Pinpoint the cell where the given text exists, returning its (x, y) midpoint coordinate. 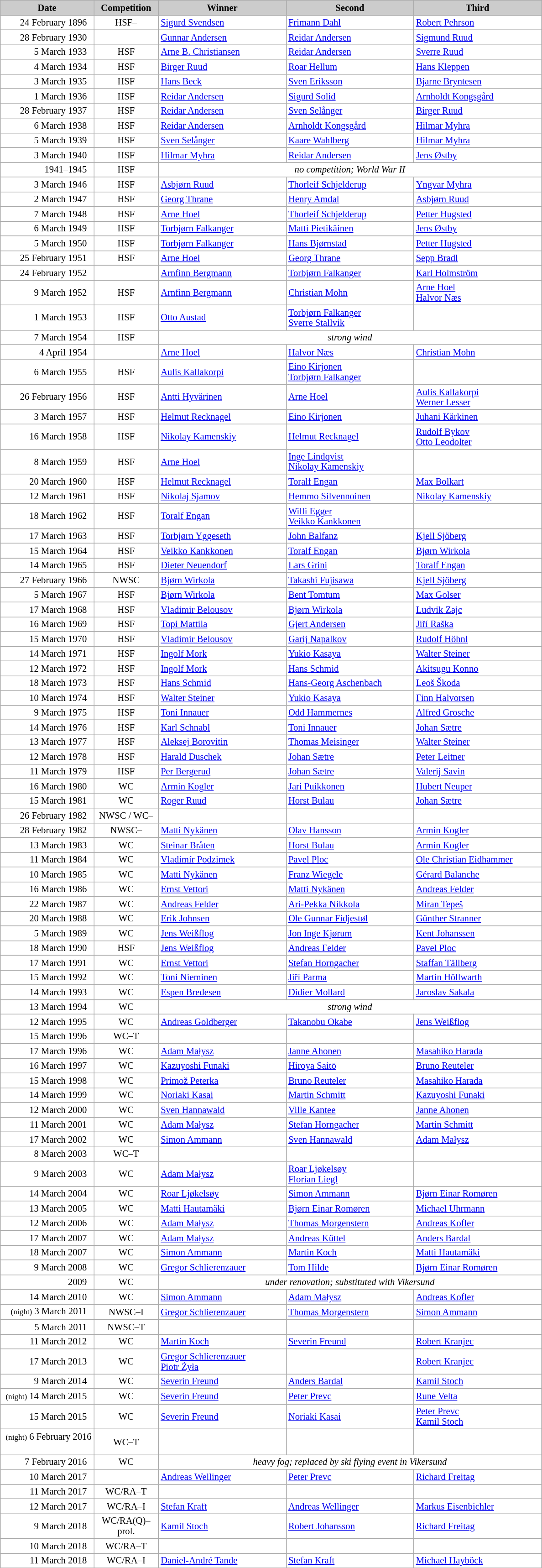
Willi Egger Veikko Kankkonen (350, 516)
Jiří Parma (350, 977)
12 March 1961 (47, 496)
9 March 2008 (47, 1267)
Otto Austad (222, 318)
9 March 2018 (47, 1526)
HSF– (126, 22)
Arne B. Christiansen (222, 52)
4 April 1954 (47, 352)
24 February 1952 (47, 272)
Ville Kantee (350, 1110)
Gjert Andersen (350, 624)
8 March 2003 (47, 1154)
11 March 2012 (47, 1341)
Rudolf Höhnl (478, 639)
Miran Tepeš (478, 904)
Ari-Pekka Nikkola (350, 904)
26 February 1956 (47, 397)
17 March 2007 (47, 1238)
7 March 1954 (47, 337)
Sigurd Svendsen (222, 22)
27 February 1966 (47, 580)
Toni Nieminen (222, 977)
Sverre Ruud (478, 52)
Karl Holmström (478, 272)
14 March 1971 (47, 653)
NWSC / WC– (126, 815)
12 March 2000 (47, 1110)
25 February 1951 (47, 258)
16 March 1980 (47, 786)
17 March 1996 (47, 1051)
14 March 1965 (47, 565)
Hans Kleppen (478, 67)
6 March 1949 (47, 228)
(night) 3 March 2011 (47, 1312)
Hans Beck (222, 81)
10 March 1974 (47, 697)
6 March 1955 (47, 371)
Torbjørn Yggeseth (222, 536)
Rune Velta (478, 1396)
Erik Johnsen (222, 918)
Steinar Bråten (222, 845)
Torbjørn Falkanger Sverre Stallvik (350, 318)
Hubert Neuper (478, 786)
Finn Halvorsen (478, 697)
12 March 2017 (47, 1506)
Aleksej Borovitin (222, 742)
Arne Hoel Halvor Næs (478, 292)
Dieter Neuendorf (222, 565)
Eino Kirjonen (350, 417)
Franz Wiegele (350, 874)
15 March 1996 (47, 1036)
Topi Mattila (222, 624)
26 February 1982 (47, 815)
WC/RA(Q)–prol. (126, 1526)
20 March 1988 (47, 918)
1 March 1936 (47, 96)
11 March 2018 (47, 1560)
Jon Inge Kjørum (350, 933)
2009 (47, 1282)
9 March 2014 (47, 1381)
5 March 1989 (47, 933)
3 March 1935 (47, 81)
4 March 1934 (47, 67)
13 March 1977 (47, 742)
17 March 2013 (47, 1362)
3 March 1946 (47, 184)
NWSC (126, 580)
Max Bolkart (478, 481)
Odd Hammernes (350, 712)
Alfred Grosche (478, 712)
Sigmund Ruud (478, 37)
Bent Tomtum (350, 595)
Hans Bjørnstad (350, 243)
Vladimír Podzimek (222, 859)
Competition (126, 7)
Takanobu Okabe (350, 1021)
Eino Kirjonen Torbjørn Falkanger (350, 371)
10 March 1985 (47, 874)
Michael Uhrmann (478, 1208)
9 March 1975 (47, 712)
12 March 1995 (47, 1021)
Leoš Škoda (478, 683)
NWSC– (126, 830)
Gérard Balanche (478, 874)
18 March 1962 (47, 516)
Günther Stranner (478, 918)
Yngvar Myhra (478, 184)
Karl Schnabl (222, 727)
Halvor Næs (350, 352)
Hemmo Silvennoinen (350, 496)
14 March 1976 (47, 727)
28 February 1937 (47, 110)
Robert Pehrson (478, 22)
14 March 2010 (47, 1296)
28 February 1930 (47, 37)
Second (350, 7)
17 March 1968 (47, 609)
Sepp Bradl (478, 258)
Harald Duschek (222, 757)
Primož Peterka (222, 1080)
17 March 1991 (47, 962)
16 March 1986 (47, 889)
Ole Christian Eidhammer (478, 859)
Jiří Raška (478, 624)
15 March 2015 (47, 1416)
3 March 1957 (47, 417)
Roar Hellum (350, 67)
Daniel-André Tande (222, 1560)
5 March 2011 (47, 1327)
Date (47, 7)
15 March 1981 (47, 800)
13 March 1983 (47, 845)
11 March 2017 (47, 1491)
14 March 1999 (47, 1095)
Third (478, 7)
Markus Eisenbichler (478, 1506)
11 March 1979 (47, 771)
18 March 1990 (47, 948)
Kent Johanssen (478, 933)
1941–1945 (47, 169)
Staffan Tällberg (478, 962)
Sigurd Solid (350, 96)
18 March 1973 (47, 683)
Gunnar Andersen (222, 37)
13 March 1994 (47, 1007)
6 March 1938 (47, 125)
Bjarne Bryntesen (478, 81)
22 March 1987 (47, 904)
5 March 1933 (47, 52)
Robert Johansson (350, 1526)
9 March 2003 (47, 1174)
17 March 2002 (47, 1139)
Frimann Dahl (350, 22)
Antti Hyvärinen (222, 397)
no competition; World War II (349, 169)
7 March 1948 (47, 214)
Ole Gunnar Fidjestøl (350, 918)
Nikolaj Sjamov (222, 496)
Per Bergerud (222, 771)
Roar Ljøkelsøy Florian Liegl (350, 1174)
Jaroslav Sakala (478, 992)
Peter Leitner (478, 757)
Didier Mollard (350, 992)
Hiroya Saitō (350, 1066)
5 March 1967 (47, 595)
18 March 2007 (47, 1252)
11 March 2001 (47, 1124)
5 March 1939 (47, 140)
16 March 1997 (47, 1066)
9 March 1952 (47, 292)
15 March 1992 (47, 977)
24 February 1896 (47, 22)
Tom Hilde (350, 1267)
14 March 2004 (47, 1193)
under renovation; substituted with Vikersund (349, 1282)
Lars Grini (350, 565)
15 March 1998 (47, 1080)
11 March 1984 (47, 859)
2 March 1947 (47, 199)
Martin Höllwarth (478, 977)
28 February 1982 (47, 830)
15 March 1964 (47, 550)
Winner (222, 7)
5 March 1950 (47, 243)
Valerij Savin (478, 771)
20 March 1960 (47, 481)
Ludvik Zajc (478, 609)
Aulis Kallakorpi Werner Lesser (478, 397)
(night) 14 March 2015 (47, 1396)
10 March 2018 (47, 1546)
Veikko Kankkonen (222, 550)
Takashi Fujisawa (350, 580)
Peter Prevc Kamil Stoch (478, 1416)
Michael Hayböck (478, 1560)
8 March 1959 (47, 462)
13 March 2005 (47, 1208)
14 March 1993 (47, 992)
7 February 2016 (47, 1462)
Max Golser (478, 595)
Matti Pietikäinen (350, 228)
John Balfanz (350, 536)
Olav Hansson (350, 830)
Akitsugu Konno (478, 668)
Roger Ruud (222, 800)
17 March 1963 (47, 536)
NWSC–I (126, 1312)
Juhani Kärkinen (478, 417)
3 March 1940 (47, 155)
Kaare Wahlberg (350, 140)
10 March 2017 (47, 1477)
Roar Ljøkelsøy (222, 1193)
12 March 1972 (47, 668)
Espen Bredesen (222, 992)
Sven Eriksson (350, 81)
15 March 1970 (47, 639)
12 March 2006 (47, 1223)
Inge Lindqvist Nikolay Kamenskiy (350, 462)
1 March 1953 (47, 318)
12 March 1978 (47, 757)
(night) 6 February 2016 (47, 1442)
Andreas Goldberger (222, 1021)
16 March 1969 (47, 624)
Hans-Georg Aschenbach (350, 683)
NWSC–T (126, 1327)
16 March 1958 (47, 436)
Henry Amdal (350, 199)
Jari Puikkonen (350, 786)
Garij Napalkov (350, 639)
Aulis Kallakorpi (222, 371)
Andreas Küttel (350, 1238)
heavy fog; replaced by ski flying event in Vikersund (349, 1462)
Thomas Meisinger (350, 742)
Gregor Schlierenzauer Piotr Żyła (222, 1362)
Rudolf Bykov Otto Leodolter (478, 436)
